Return the (x, y) coordinate for the center point of the cell that contains the specified text.  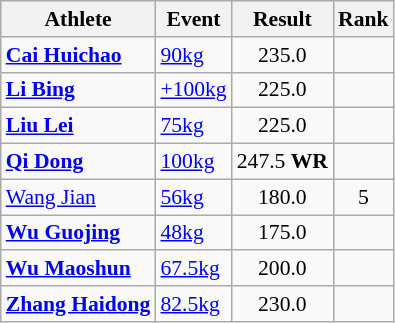
Event (193, 19)
+100kg (193, 90)
175.0 (282, 233)
67.5kg (193, 269)
Li Bing (78, 90)
247.5 WR (282, 162)
Athlete (78, 19)
Result (282, 19)
200.0 (282, 269)
48kg (193, 233)
100kg (193, 162)
56kg (193, 197)
Zhang Haidong (78, 304)
5 (364, 197)
Cai Huichao (78, 55)
82.5kg (193, 304)
Wu Guojing (78, 233)
Liu Lei (78, 126)
235.0 (282, 55)
230.0 (282, 304)
Rank (364, 19)
90kg (193, 55)
Wu Maoshun (78, 269)
180.0 (282, 197)
75kg (193, 126)
Qi Dong (78, 162)
Wang Jian (78, 197)
